Output the (x, y) coordinate of the center of the cell containing the given text.  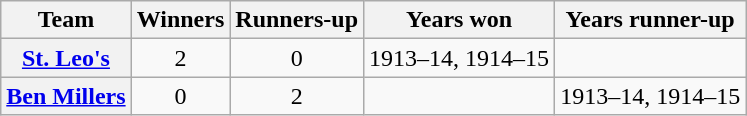
Runners-up (297, 20)
Ben Millers (66, 96)
St. Leo's (66, 58)
Years runner-up (650, 20)
Years won (460, 20)
Winners (180, 20)
Team (66, 20)
